Capture the cell that displays the provided text and extract its (X, Y) central coordinate. 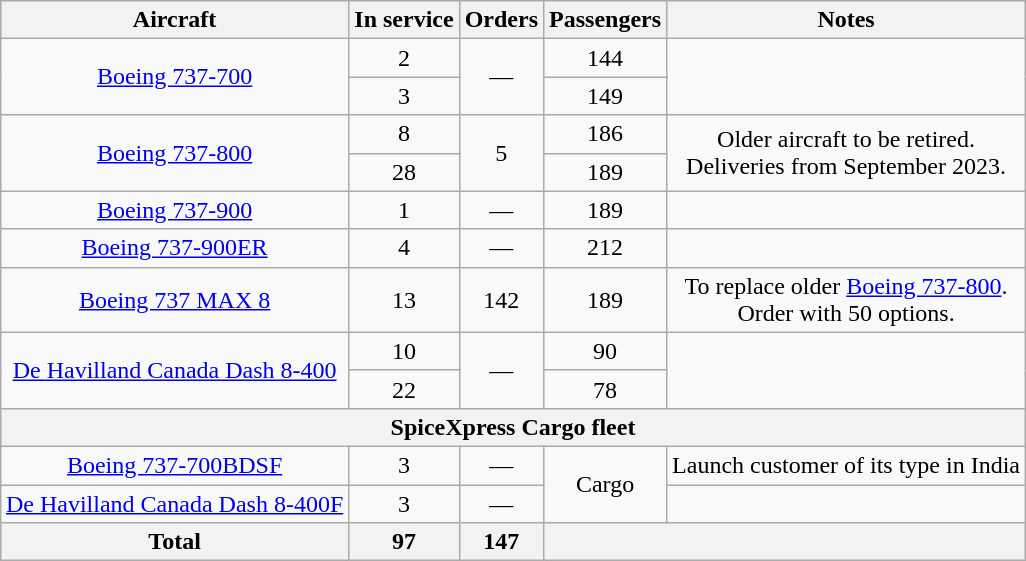
78 (606, 389)
Launch customer of its type in India (846, 465)
De Havilland Canada Dash 8-400F (174, 503)
186 (606, 134)
22 (404, 389)
212 (606, 248)
Boeing 737-900ER (174, 248)
Orders (501, 20)
Boeing 737-700BDSF (174, 465)
Boeing 737-900 (174, 210)
Cargo (606, 484)
Aircraft (174, 20)
5 (501, 153)
Notes (846, 20)
142 (501, 300)
In service (404, 20)
149 (606, 96)
1 (404, 210)
144 (606, 58)
Passengers (606, 20)
Boeing 737-800 (174, 153)
147 (501, 542)
8 (404, 134)
2 (404, 58)
90 (606, 351)
28 (404, 172)
SpiceXpress Cargo fleet (512, 427)
Older aircraft to be retired.Deliveries from September 2023. (846, 153)
Boeing 737 MAX 8 (174, 300)
10 (404, 351)
4 (404, 248)
Total (174, 542)
Boeing 737-700 (174, 77)
13 (404, 300)
De Havilland Canada Dash 8-400 (174, 370)
To replace older Boeing 737-800.Order with 50 options. (846, 300)
97 (404, 542)
